Capture the cell that displays the provided text and extract its [x, y] central coordinate. 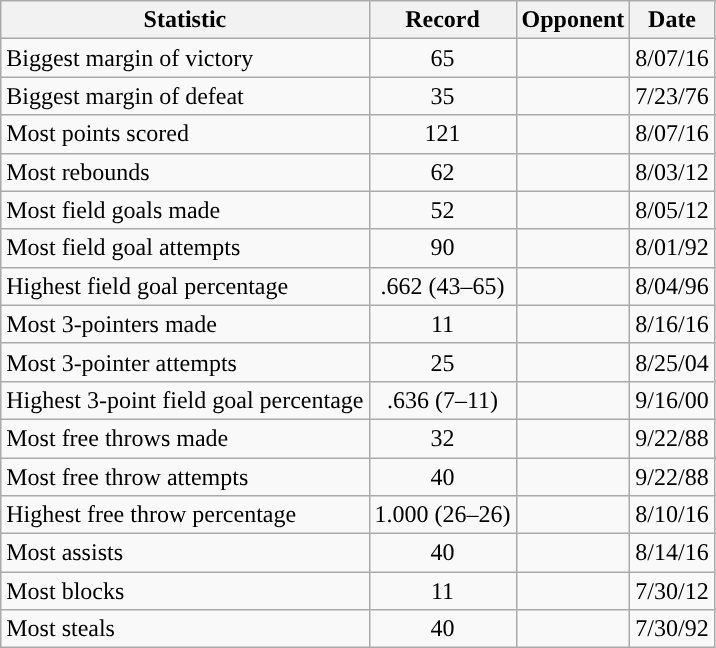
Most steals [185, 629]
25 [442, 362]
8/05/12 [672, 210]
62 [442, 172]
8/25/04 [672, 362]
Most free throw attempts [185, 477]
1.000 (26–26) [442, 515]
8/01/92 [672, 248]
Most blocks [185, 591]
Highest field goal percentage [185, 286]
90 [442, 248]
7/23/76 [672, 96]
8/16/16 [672, 324]
Biggest margin of victory [185, 58]
Opponent [573, 20]
.636 (7–11) [442, 400]
121 [442, 134]
Most rebounds [185, 172]
Statistic [185, 20]
32 [442, 438]
Most 3-pointer attempts [185, 362]
8/10/16 [672, 515]
Most field goals made [185, 210]
Most 3-pointers made [185, 324]
8/03/12 [672, 172]
35 [442, 96]
52 [442, 210]
Most free throws made [185, 438]
8/14/16 [672, 553]
Record [442, 20]
9/16/00 [672, 400]
Most assists [185, 553]
Date [672, 20]
Biggest margin of defeat [185, 96]
Highest 3-point field goal percentage [185, 400]
7/30/12 [672, 591]
Most points scored [185, 134]
7/30/92 [672, 629]
8/04/96 [672, 286]
.662 (43–65) [442, 286]
65 [442, 58]
Highest free throw percentage [185, 515]
Most field goal attempts [185, 248]
